Scan for the cell matching the given text and deliver its (X, Y) coordinate at center. 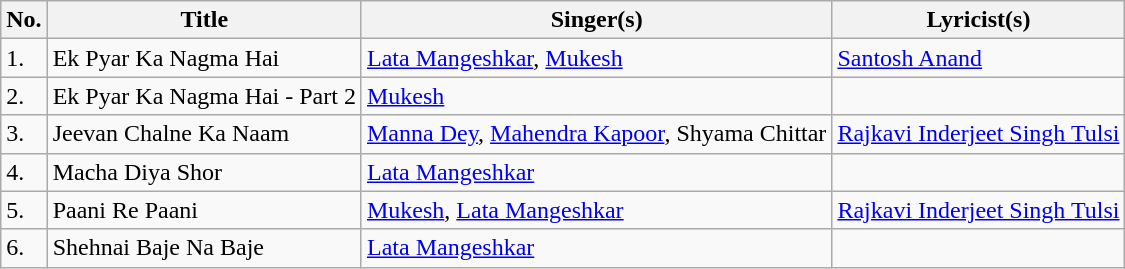
5. (24, 210)
Ek Pyar Ka Nagma Hai (204, 58)
3. (24, 134)
1. (24, 58)
Lyricist(s) (978, 20)
Santosh Anand (978, 58)
Mukesh, Lata Mangeshkar (596, 210)
Manna Dey, Mahendra Kapoor, Shyama Chittar (596, 134)
6. (24, 248)
Singer(s) (596, 20)
Shehnai Baje Na Baje (204, 248)
No. (24, 20)
Jeevan Chalne Ka Naam (204, 134)
Macha Diya Shor (204, 172)
Title (204, 20)
Mukesh (596, 96)
2. (24, 96)
Ek Pyar Ka Nagma Hai - Part 2 (204, 96)
Lata Mangeshkar, Mukesh (596, 58)
4. (24, 172)
Paani Re Paani (204, 210)
